Output the (X, Y) coordinate of the center of the cell containing the given text.  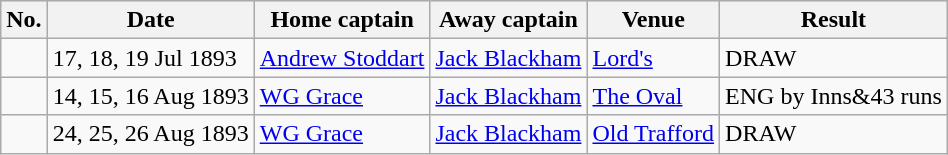
No. (24, 20)
The Oval (654, 96)
14, 15, 16 Aug 1893 (150, 96)
Venue (654, 20)
Result (834, 20)
24, 25, 26 Aug 1893 (150, 134)
ENG by Inns&43 runs (834, 96)
Away captain (508, 20)
Date (150, 20)
17, 18, 19 Jul 1893 (150, 58)
Old Trafford (654, 134)
Lord's (654, 58)
Home captain (342, 20)
Andrew Stoddart (342, 58)
